Scan for the cell matching the given text and deliver its (X, Y) coordinate at center. 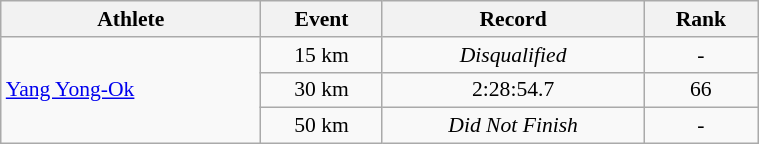
15 km (322, 55)
Athlete (131, 19)
Event (322, 19)
50 km (322, 126)
Record (513, 19)
Yang Yong-Ok (131, 90)
2:28:54.7 (513, 90)
66 (701, 90)
Did Not Finish (513, 126)
Disqualified (513, 55)
30 km (322, 90)
Rank (701, 19)
